Locate the cell with the specified text and output its [X, Y] center coordinate. 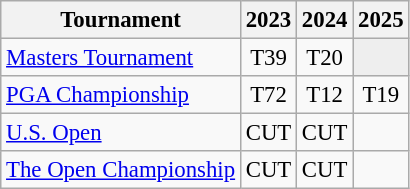
T20 [325, 58]
T72 [268, 95]
Tournament [121, 20]
T39 [268, 58]
T19 [381, 95]
2023 [268, 20]
T12 [325, 95]
U.S. Open [121, 133]
2024 [325, 20]
2025 [381, 20]
PGA Championship [121, 95]
The Open Championship [121, 170]
Masters Tournament [121, 58]
